Detect which cell encompasses the target text, then output its (X, Y) center coordinate. 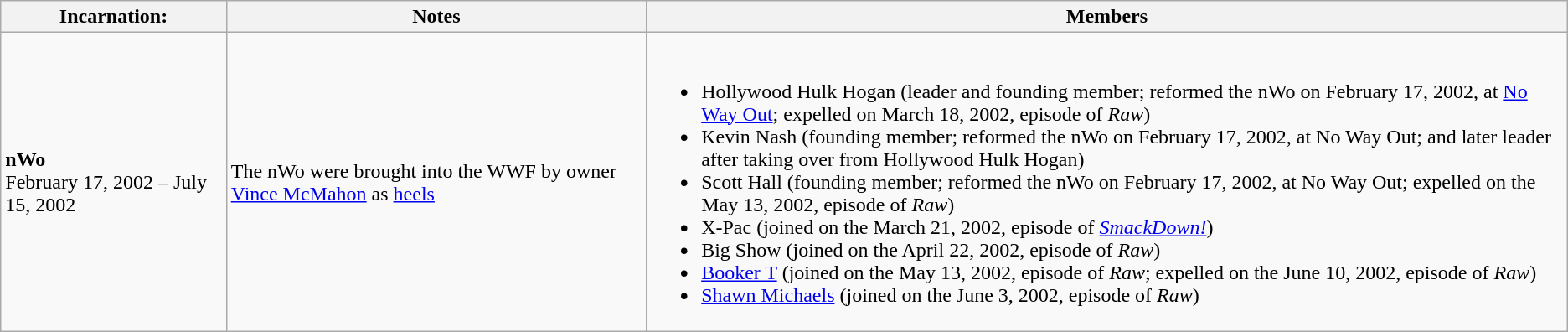
Notes (436, 17)
Members (1107, 17)
Incarnation: (114, 17)
The nWo were brought into the WWF by owner Vince McMahon as heels (436, 182)
nWoFebruary 17, 2002 – July 15, 2002 (114, 182)
